Scan for the cell matching the given text and deliver its (x, y) coordinate at center. 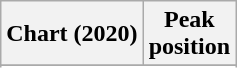
Chart (2020) (72, 34)
Peakposition (189, 34)
